Return the (X, Y) coordinate for the center point of the cell that contains the specified text.  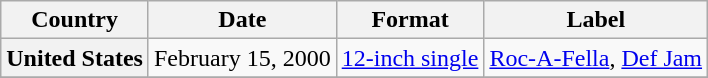
Country (75, 20)
Roc-A-Fella, Def Jam (596, 58)
12-inch single (410, 58)
February 15, 2000 (242, 58)
Date (242, 20)
Label (596, 20)
United States (75, 58)
Format (410, 20)
